Provide the (x, y) coordinate of the cell's center where the given text is located.  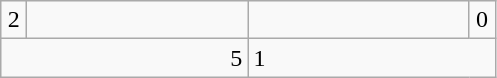
2 (14, 20)
0 (482, 20)
1 (372, 58)
5 (124, 58)
